Identify which cell holds the provided text, then report its [x, y] central coordinate. 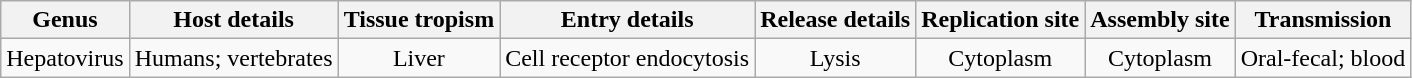
Oral-fecal; blood [1323, 58]
Humans; vertebrates [234, 58]
Cell receptor endocytosis [628, 58]
Assembly site [1160, 20]
Release details [836, 20]
Liver [419, 58]
Replication site [1000, 20]
Host details [234, 20]
Hepatovirus [65, 58]
Genus [65, 20]
Entry details [628, 20]
Transmission [1323, 20]
Lysis [836, 58]
Tissue tropism [419, 20]
